For the text-containing cell, return its midpoint in (X, Y) coordinate format. 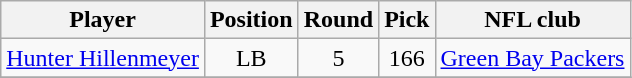
5 (338, 58)
Round (338, 20)
Hunter Hillenmeyer (103, 58)
NFL club (532, 20)
LB (251, 58)
166 (407, 58)
Pick (407, 20)
Player (103, 20)
Green Bay Packers (532, 58)
Position (251, 20)
